Capture the cell that displays the provided text and extract its [X, Y] central coordinate. 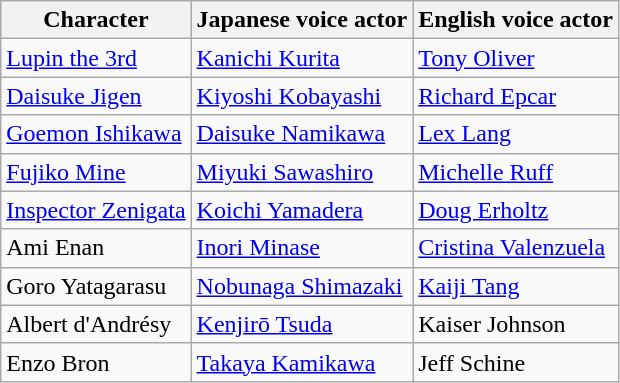
Albert d'Andrésy [96, 324]
Japanese voice actor [302, 20]
Inspector Zenigata [96, 210]
Cristina Valenzuela [516, 248]
Goro Yatagarasu [96, 286]
Goemon Ishikawa [96, 134]
Character [96, 20]
Kaiser Johnson [516, 324]
Inori Minase [302, 248]
Kiyoshi Kobayashi [302, 96]
Richard Epcar [516, 96]
Kanichi Kurita [302, 58]
Miyuki Sawashiro [302, 172]
Fujiko Mine [96, 172]
Kaiji Tang [516, 286]
English voice actor [516, 20]
Lex Lang [516, 134]
Enzo Bron [96, 362]
Doug Erholtz [516, 210]
Michelle Ruff [516, 172]
Kenjirō Tsuda [302, 324]
Koichi Yamadera [302, 210]
Tony Oliver [516, 58]
Takaya Kamikawa [302, 362]
Nobunaga Shimazaki [302, 286]
Daisuke Jigen [96, 96]
Ami Enan [96, 248]
Daisuke Namikawa [302, 134]
Jeff Schine [516, 362]
Lupin the 3rd [96, 58]
